For the text-containing cell, return its midpoint in [x, y] coordinate format. 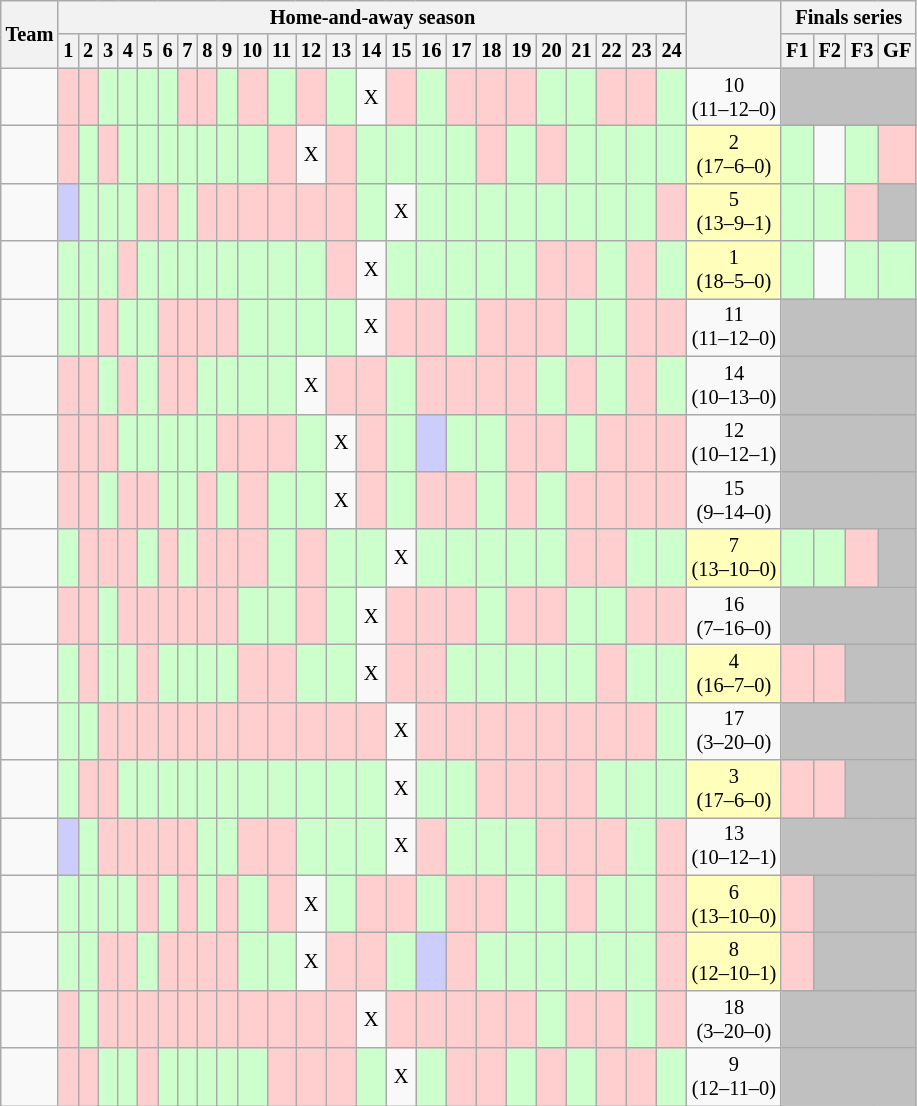
13(10–12–1) [734, 846]
15 [401, 51]
9 [227, 51]
12 [311, 51]
17 [461, 51]
4(16–7–0) [734, 673]
2 [88, 51]
9(12–11–0) [734, 1077]
5 [148, 51]
20 [551, 51]
8 [207, 51]
Finals series [848, 17]
1 [68, 51]
11(11–12–0) [734, 327]
Home-and-away season [372, 17]
3 [108, 51]
17(3–20–0) [734, 731]
18 [491, 51]
5(13–9–1) [734, 212]
22 [611, 51]
8(12–10–1) [734, 961]
GF [897, 51]
6(13–10–0) [734, 904]
13 [341, 51]
21 [581, 51]
24 [672, 51]
4 [128, 51]
16 [431, 51]
14(10–13–0) [734, 385]
2(17–6–0) [734, 154]
7 [187, 51]
Team [30, 34]
19 [521, 51]
12(10–12–1) [734, 443]
F1 [797, 51]
16(7–16–0) [734, 616]
14 [371, 51]
3(17–6–0) [734, 789]
7(13–10–0) [734, 558]
F2 [830, 51]
6 [168, 51]
10 [252, 51]
10(11–12–0) [734, 97]
11 [282, 51]
F3 [862, 51]
18(3–20–0) [734, 1019]
15(9–14–0) [734, 500]
23 [642, 51]
1(18–5–0) [734, 270]
